Output the [X, Y] coordinate of the center of the cell containing the given text.  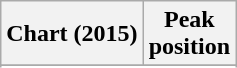
Chart (2015) [72, 34]
Peakposition [189, 34]
